Find where the given text appears and provide that cell's center as [X, Y] coordinate. 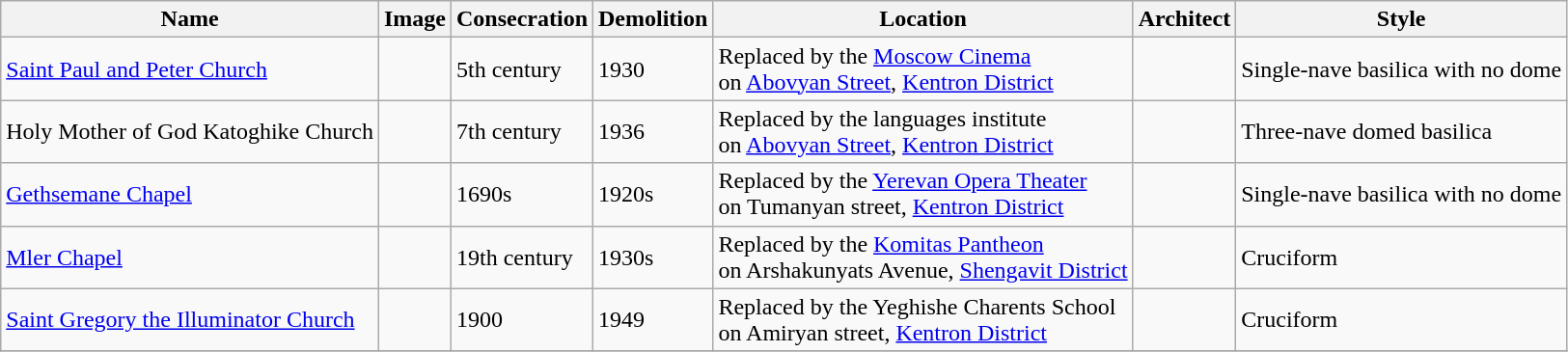
Style [1401, 19]
Saint Paul and Peter Church [190, 69]
5th century [521, 69]
Mler Chapel [190, 257]
Replaced by the languages instituteon Abovyan Street, Kentron District [922, 131]
Replaced by the Yerevan Opera Theateron Tumanyan street, Kentron District [922, 195]
Holy Mother of God Katoghike Church [190, 131]
1900 [521, 320]
19th century [521, 257]
Saint Gregory the Illuminator Church [190, 320]
Replaced by the Komitas Pantheonon Arshakunyats Avenue, Shengavit District [922, 257]
1690s [521, 195]
Gethsemane Chapel [190, 195]
1936 [653, 131]
1920s [653, 195]
1930 [653, 69]
1930s [653, 257]
Architect [1185, 19]
Demolition [653, 19]
Replaced by the Moscow Cinemaon Abovyan Street, Kentron District [922, 69]
Name [190, 19]
1949 [653, 320]
Consecration [521, 19]
Three-nave domed basilica [1401, 131]
Image [415, 19]
Replaced by the Yeghishe Charents Schoolon Amiryan street, Kentron District [922, 320]
7th century [521, 131]
Location [922, 19]
